Determine the [X, Y] coordinate at the center of the cell enclosing the given text.  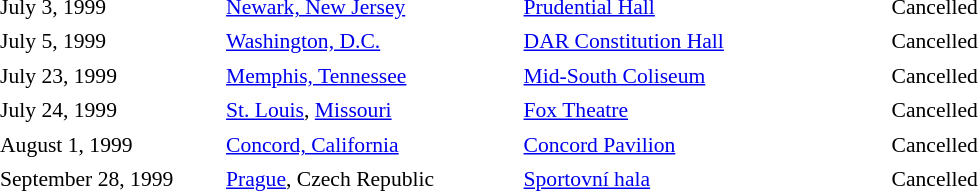
Mid-South Coliseum [704, 76]
Washington, D.C. [370, 42]
Concord Pavilion [704, 145]
Concord, California [370, 145]
Memphis, Tennessee [370, 76]
St. Louis, Missouri [370, 110]
Fox Theatre [704, 110]
DAR Constitution Hall [704, 42]
